Scan for the cell matching the given text and deliver its (X, Y) coordinate at center. 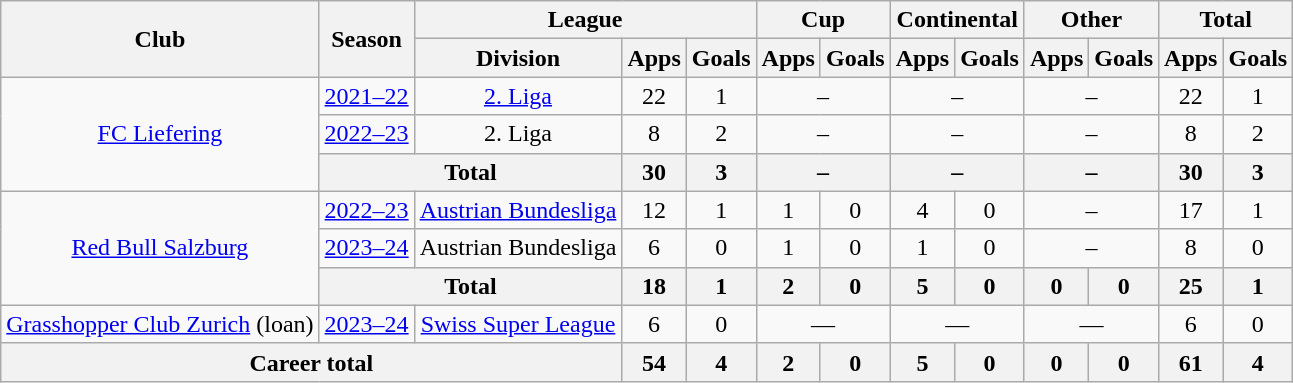
Club (160, 39)
Division (518, 58)
Red Bull Salzburg (160, 248)
Season (366, 39)
2021–22 (366, 96)
Cup (823, 20)
Grasshopper Club Zurich (loan) (160, 324)
18 (654, 286)
Swiss Super League (518, 324)
61 (1191, 362)
FC Liefering (160, 134)
Continental (957, 20)
12 (654, 210)
54 (654, 362)
Other (1091, 20)
Career total (312, 362)
17 (1191, 210)
25 (1191, 286)
League (585, 20)
